Extract the (x, y) coordinate from the center of the cell holding the provided text.  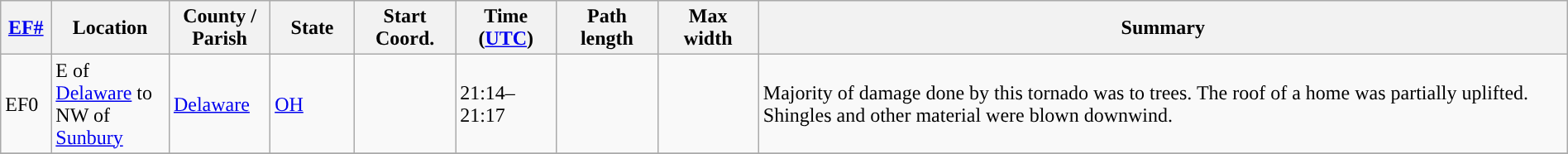
Start Coord. (404, 28)
21:14–21:17 (506, 104)
OH (313, 104)
Delaware (219, 104)
EF0 (26, 104)
Time (UTC) (506, 28)
Max width (708, 28)
Summary (1163, 28)
E of Delaware to NW of Sunbury (111, 104)
EF# (26, 28)
Path length (607, 28)
County / Parish (219, 28)
State (313, 28)
Location (111, 28)
Majority of damage done by this tornado was to trees. The roof of a home was partially uplifted. Shingles and other material were blown downwind. (1163, 104)
